Output the (X, Y) coordinate of the center of the cell containing the given text.  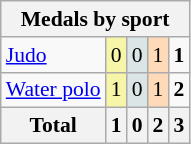
Judo (54, 55)
Total (54, 126)
3 (178, 126)
Water polo (54, 90)
Medals by sport (96, 19)
